Find where the given text appears and provide that cell's center as [X, Y] coordinate. 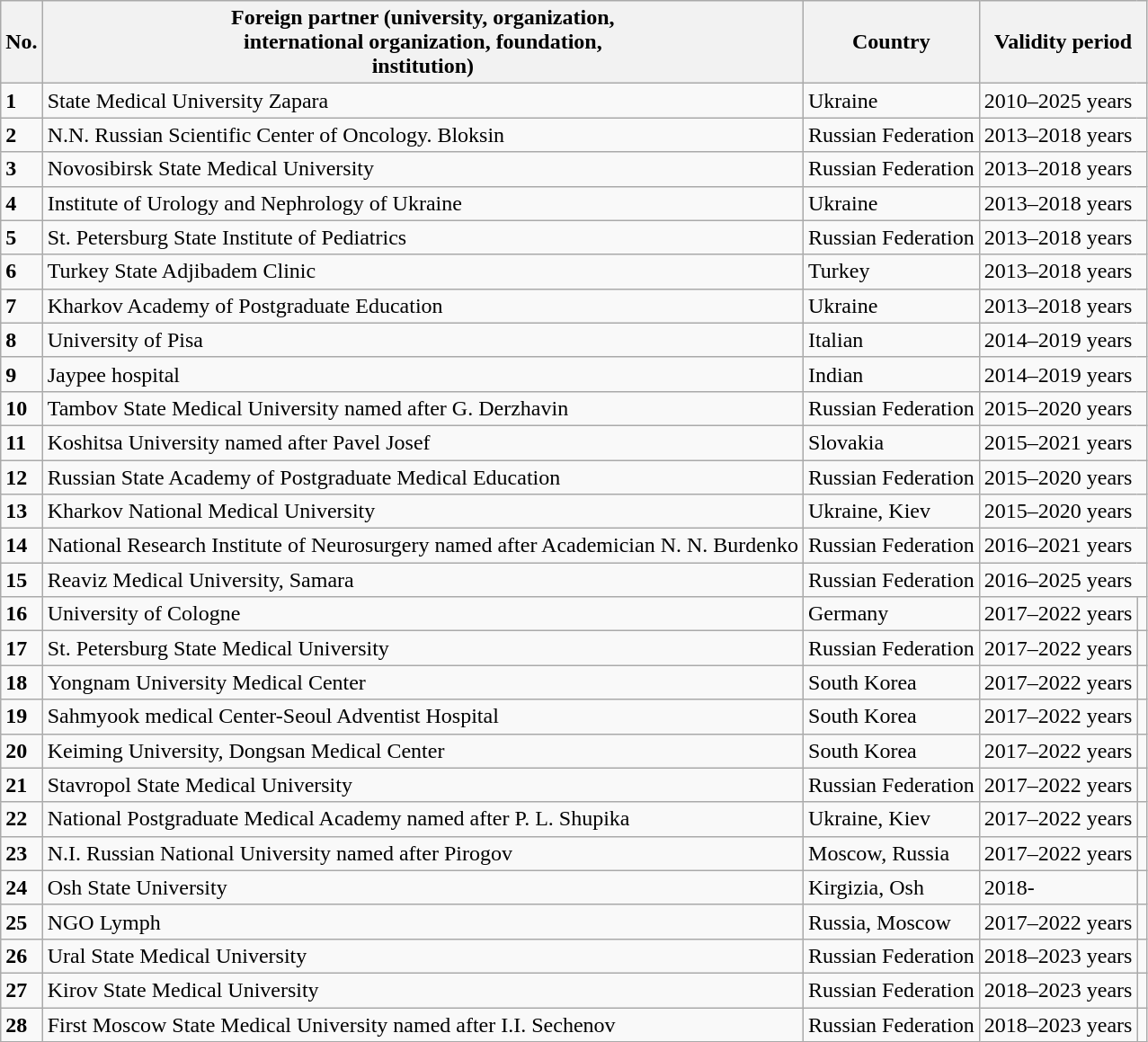
2015–2021 years [1063, 442]
17 [22, 648]
National Research Institute of Neurosurgery named after Academician N. N. Burdenko [423, 546]
6 [22, 272]
11 [22, 442]
14 [22, 546]
Novosibirsk State Medical University [423, 169]
4 [22, 203]
20 [22, 751]
21 [22, 785]
23 [22, 853]
15 [22, 580]
2010–2025 years [1063, 101]
No. [22, 42]
Stavropol State Medical University [423, 785]
Validity period [1063, 42]
St. Petersburg State Medical University [423, 648]
22 [22, 819]
University of Pisa [423, 340]
Kharkov Academy of Postgraduate Education [423, 306]
Foreign partner (university, organization,international organization, foundation,institution) [423, 42]
Reaviz Medical University, Samara [423, 580]
Indian [892, 374]
University of Cologne [423, 614]
27 [22, 990]
25 [22, 922]
Russia, Moscow [892, 922]
Kharkov National Medical University [423, 512]
28 [22, 1024]
NGO Lymph [423, 922]
Yongnam University Medical Center [423, 682]
Kirov State Medical University [423, 990]
19 [22, 717]
8 [22, 340]
13 [22, 512]
Kirgizia, Osh [892, 887]
First Moscow State Medical University named after I.I. Sechenov [423, 1024]
26 [22, 956]
N.I. Russian National University named after Pirogov [423, 853]
Tambov State Medical University named after G. Derzhavin [423, 408]
Country [892, 42]
16 [22, 614]
2018- [1058, 887]
Germany [892, 614]
Osh State University [423, 887]
St. Petersburg State Institute of Pediatrics [423, 237]
12 [22, 477]
Koshitsa University named after Pavel Josef [423, 442]
7 [22, 306]
3 [22, 169]
18 [22, 682]
Sahmyook medical Center-Seoul Adventist Hospital [423, 717]
Russian State Academy of Postgraduate Medical Education [423, 477]
Ural State Medical University [423, 956]
Italian [892, 340]
State Medical University Zapara [423, 101]
National Postgraduate Medical Academy named after P. L. Shupika [423, 819]
1 [22, 101]
Slovakia [892, 442]
24 [22, 887]
5 [22, 237]
N.N. Russian Scientific Center of Oncology. Bloksin [423, 135]
Moscow, Russia [892, 853]
2016–2021 years [1063, 546]
Jaypee hospital [423, 374]
9 [22, 374]
Keiming University, Dongsan Medical Center [423, 751]
2016–2025 years [1063, 580]
Turkey State Adjibadem Clinic [423, 272]
10 [22, 408]
2 [22, 135]
Institute of Urology and Nephrology of Ukraine [423, 203]
Turkey [892, 272]
